Provide the [x, y] coordinate of the cell's center where the given text is located.  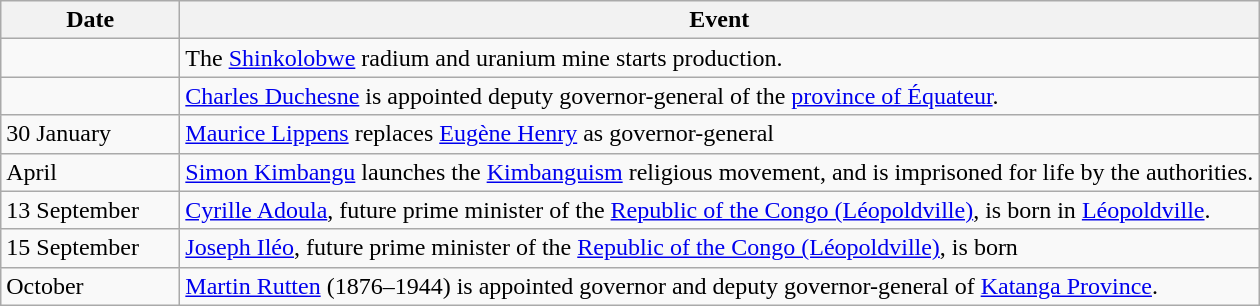
Charles Duchesne is appointed deputy governor-general of the province of Équateur. [720, 96]
15 September [90, 248]
Maurice Lippens replaces Eugène Henry as governor-general [720, 134]
Date [90, 20]
Joseph Iléo, future prime minister of the Republic of the Congo (Léopoldville), is born [720, 248]
October [90, 286]
The Shinkolobwe radium and uranium mine starts production. [720, 58]
April [90, 172]
Event [720, 20]
13 September [90, 210]
Simon Kimbangu launches the Kimbanguism religious movement, and is imprisoned for life by the authorities. [720, 172]
30 January [90, 134]
Cyrille Adoula, future prime minister of the Republic of the Congo (Léopoldville), is born in Léopoldville. [720, 210]
Martin Rutten (1876–1944) is appointed governor and deputy governor-general of Katanga Province. [720, 286]
